Determine the (X, Y) coordinate at the center of the cell enclosing the given text.  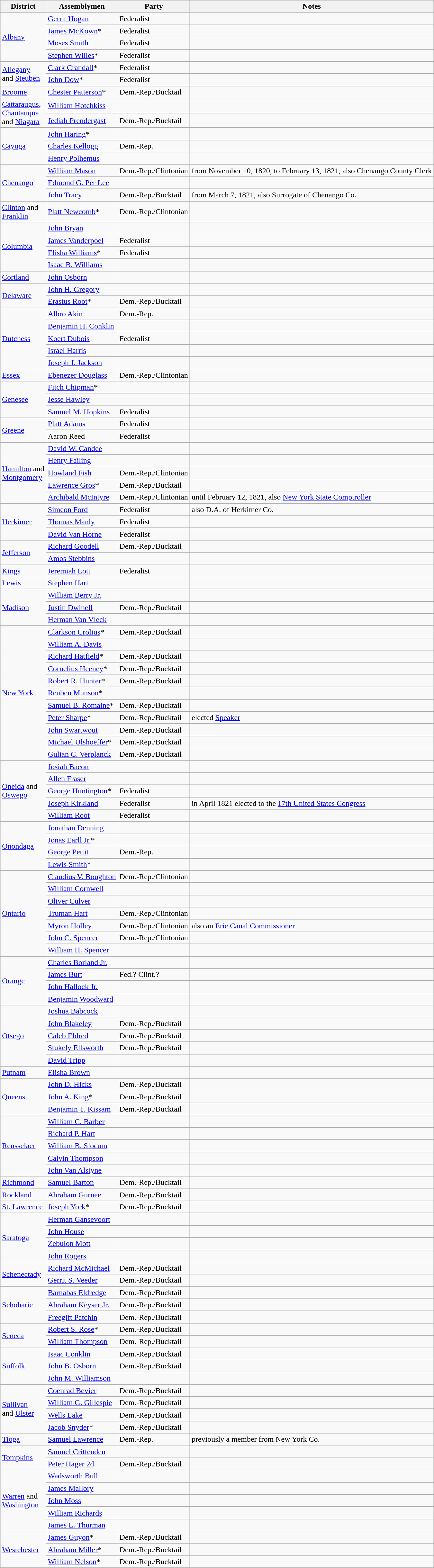
Truman Hart (82, 913)
Onondaga (23, 846)
Simeon Ford (82, 509)
Coenrad Bevier (82, 1391)
Tioga (23, 1439)
Chenango (23, 183)
Assemblymen (82, 6)
Ebenezer Douglass (82, 375)
John A. King* (82, 1097)
District (23, 6)
Samuel Lawrence (82, 1439)
Wells Lake (82, 1415)
William Richards (82, 1513)
Jefferson (23, 552)
John Hallock Jr. (82, 987)
Herkimer (23, 522)
Sullivan and Ulster (23, 1409)
Lewis Smith* (82, 864)
Platt Adams (82, 424)
Columbia (23, 247)
Charles Kellogg (82, 146)
David Van Horne (82, 534)
Allegany and Steuben (23, 74)
Fed.? Clint.? (154, 975)
John M. Williamson (82, 1378)
Warren and Washington (23, 1500)
Suffolk (23, 1366)
Israel Harris (82, 350)
David Tripp (82, 1060)
Jacob Snyder* (82, 1427)
John Blakeley (82, 1023)
New York (23, 693)
John Moss (82, 1500)
Jeremiah Lott (82, 571)
Samuel M. Hopkins (82, 412)
Oneida and Oswego (23, 791)
elected Speaker (312, 717)
Chester Patterson* (82, 92)
John Van Alstyne (82, 1170)
William Mason (82, 171)
Calvin Thompson (82, 1158)
George Pettit (82, 852)
William B. Slocum (82, 1146)
Albany (23, 37)
James Vanderpoel (82, 240)
in April 1821 elected to the 17th United States Congress (312, 803)
William A. Davis (82, 644)
Robert S. Rose* (82, 1329)
Richard Hatfield* (82, 656)
Edmond G. Per Lee (82, 183)
Cayuga (23, 146)
Samuel Crittenden (82, 1452)
William Nelson* (82, 1562)
James Guyon* (82, 1537)
Herman Gansevoort (82, 1219)
Thomas Manly (82, 522)
John Osborn (82, 277)
Kings (23, 571)
Schoharie (23, 1305)
Rensselaer (23, 1146)
Michael Ulshoeffer* (82, 742)
also D.A. of Herkimer Co. (312, 509)
Moses Smith (82, 43)
Allen Fraser (82, 779)
Abraham Keyser Jr. (82, 1305)
Jonas Earll Jr.* (82, 840)
Stukely Ellsworth (82, 1048)
Freegift Patchin (82, 1317)
Charles Borland Jr. (82, 962)
Westchester (23, 1549)
Henry Polhemus (82, 158)
Isaac B. Williams (82, 265)
Fitch Chipman* (82, 387)
Peter Sharpe* (82, 717)
Joseph J. Jackson (82, 363)
James L. Thurman (82, 1525)
Henry Failing (82, 461)
Aaron Reed (82, 436)
Amos Stebbins (82, 558)
Putnam (23, 1072)
Joseph Kirkland (82, 803)
John C. Spencer (82, 938)
Cattaraugus, Chautauqua and Niagara (23, 113)
Tompkins (23, 1458)
Zebulon Mott (82, 1244)
William Berry Jr. (82, 595)
John Swartwout (82, 730)
Abraham Miller* (82, 1550)
William Hotchkiss (82, 105)
Richard Goodell (82, 546)
Howland Fish (82, 473)
Schenectady (23, 1274)
William Cornwell (82, 889)
Erastus Root* (82, 302)
James Burt (82, 975)
William H. Spencer (82, 950)
until February 12, 1821, also New York State Comptroller (312, 497)
Samuel Barton (82, 1183)
Otsego (23, 1036)
Isaac Conklin (82, 1354)
Elisha Williams* (82, 253)
Lewis (23, 583)
Robert R. Hunter* (82, 681)
Gerrit S. Veeder (82, 1280)
Barnabas Eldredge (82, 1293)
previously a member from New York Co. (312, 1439)
Reuben Munson* (82, 693)
Koert Dubois (82, 338)
Jesse Hawley (82, 400)
Richmond (23, 1183)
John Tracy (82, 195)
Stephen Willes* (82, 55)
Platt Newcomb* (82, 212)
Claudius V. Boughton (82, 877)
Cortland (23, 277)
Hamilton and Montgomery (23, 473)
William Root (82, 816)
James McKown* (82, 31)
James Mallory (82, 1488)
Wadsworth Bull (82, 1476)
Joshua Babcock (82, 1011)
Queens (23, 1097)
Benjamin H. Conklin (82, 326)
Seneca (23, 1335)
Josiah Bacon (82, 767)
Lawrence Gros* (82, 485)
Essex (23, 375)
Jonathan Denning (82, 828)
also an Erie Canal Commissioner (312, 925)
John House (82, 1231)
John Haring* (82, 134)
Abraham Gurnee (82, 1195)
Rockland (23, 1195)
Herman Van Vleck (82, 620)
Benjamin T. Kissam (82, 1109)
John H. Gregory (82, 289)
Party (154, 6)
Saratoga (23, 1238)
Clinton and Franklin (23, 212)
Broome (23, 92)
Richard McMichael (82, 1268)
Myron Holley (82, 925)
Elisha Brown (82, 1072)
Samuel B. Romaine* (82, 705)
Gerrit Hogan (82, 19)
George Huntington* (82, 791)
John B. Osborn (82, 1366)
Stephen Hart (82, 583)
Gulian C. Verplanck (82, 754)
Justin Dwinell (82, 608)
Jediah Prendergast (82, 120)
William C. Barber (82, 1121)
Cornelius Heeney* (82, 669)
St. Lawrence (23, 1207)
Ontario (23, 913)
David W. Candee (82, 448)
Peter Hager 2d (82, 1464)
Benjamin Woodward (82, 999)
Archibald McIntyre (82, 497)
John Bryan (82, 228)
Delaware (23, 295)
William Thompson (82, 1341)
Clark Crandall* (82, 68)
from March 7, 1821, also Surrogate of Chenango Co. (312, 195)
John Rogers (82, 1256)
John D. Hicks (82, 1085)
Madison (23, 608)
Genesee (23, 400)
Albro Akin (82, 314)
Greene (23, 430)
Clarkson Crolius* (82, 632)
Orange (23, 980)
Joseph York* (82, 1207)
Dutchess (23, 338)
Caleb Eldred (82, 1036)
Richard P. Hart (82, 1133)
John Dow* (82, 80)
Notes (312, 6)
Oliver Culver (82, 901)
from November 10, 1820, to February 13, 1821, also Chenango County Clerk (312, 171)
William G. Gillespie (82, 1403)
